Return the (x, y) coordinate for the center point of the cell that contains the specified text.  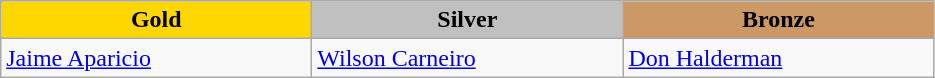
Jaime Aparicio (156, 58)
Gold (156, 20)
Silver (468, 20)
Don Halderman (778, 58)
Wilson Carneiro (468, 58)
Bronze (778, 20)
